From the cell containing the given text, extract its center point as [x, y] coordinate. 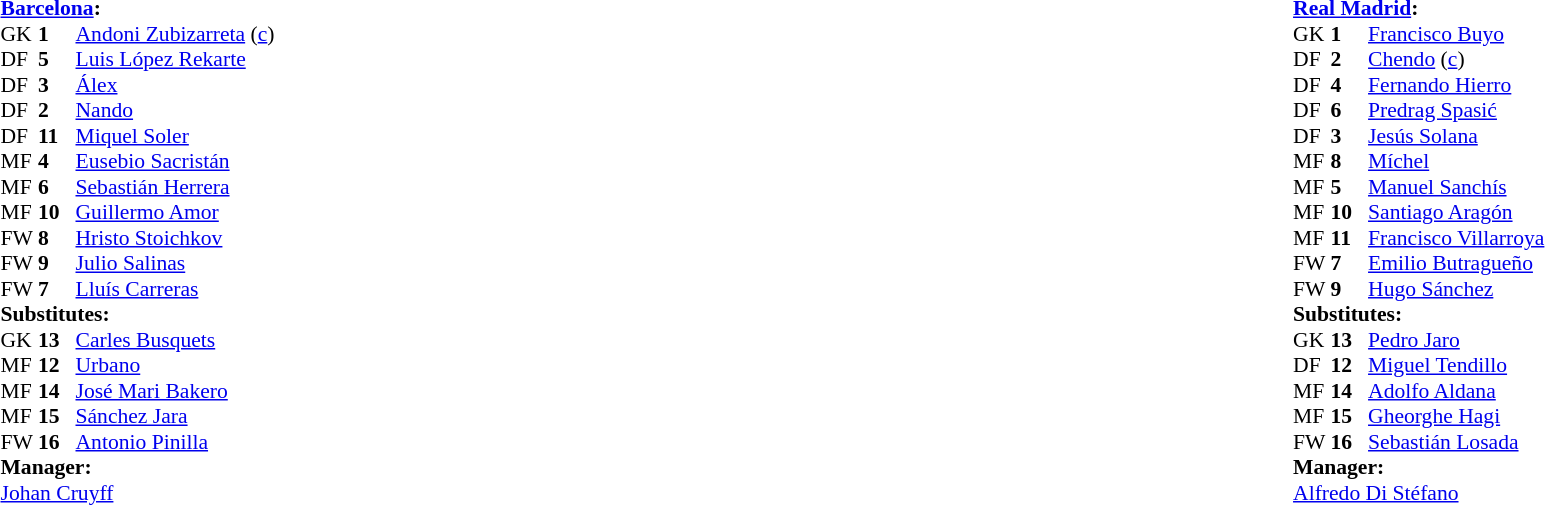
Eusebio Sacristán [176, 161]
José Mari Bakero [176, 391]
Adolfo Aldana [1456, 391]
Miguel Tendillo [1456, 365]
Santiago Aragón [1456, 213]
Álex [176, 85]
Manuel Sanchís [1456, 187]
Jesús Solana [1456, 136]
Francisco Buyo [1456, 34]
Pedro Jaro [1456, 340]
Gheorghe Hagi [1456, 417]
Francisco Villarroya [1456, 238]
Sebastián Herrera [176, 187]
Urbano [176, 365]
Hristo Stoichkov [176, 238]
Emilio Butragueño [1456, 263]
Andoni Zubizarreta (c) [176, 34]
Luis López Rekarte [176, 59]
Antonio Pinilla [176, 442]
Chendo (c) [1456, 59]
Hugo Sánchez [1456, 289]
Miquel Soler [176, 136]
Guillermo Amor [176, 213]
Míchel [1456, 161]
Lluís Carreras [176, 289]
Nando [176, 111]
Julio Salinas [176, 263]
Carles Busquets [176, 340]
Sánchez Jara [176, 417]
Sebastián Losada [1456, 442]
Predrag Spasić [1456, 111]
Fernando Hierro [1456, 85]
